Pinpoint the cell where the given text exists, returning its (x, y) midpoint coordinate. 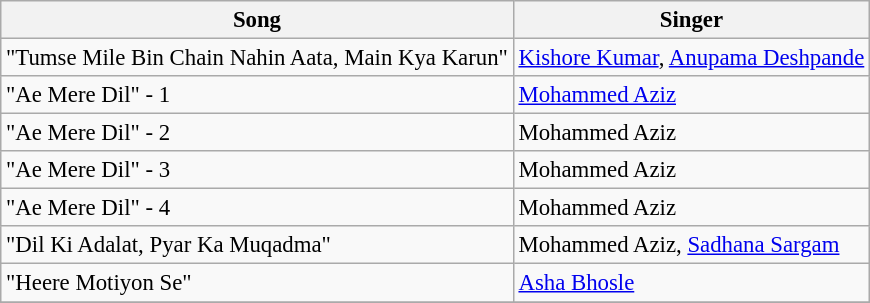
"Ae Mere Dil" - 4 (257, 208)
"Tumse Mile Bin Chain Nahin Aata, Main Kya Karun" (257, 58)
Kishore Kumar, Anupama Deshpande (691, 58)
"Ae Mere Dil" - 1 (257, 95)
Asha Bhosle (691, 283)
Singer (691, 20)
"Ae Mere Dil" - 3 (257, 170)
"Dil Ki Adalat, Pyar Ka Muqadma" (257, 245)
Song (257, 20)
"Heere Motiyon Se" (257, 283)
"Ae Mere Dil" - 2 (257, 133)
Mohammed Aziz, Sadhana Sargam (691, 245)
